Locate the cell with the specified text and output its (x, y) center coordinate. 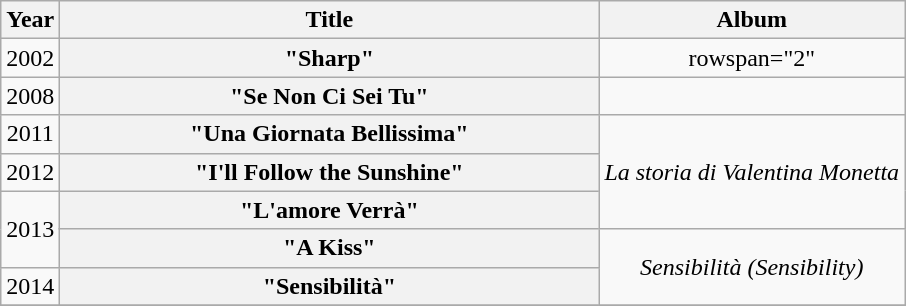
"I'll Follow the Sunshine" (330, 172)
2011 (30, 134)
"L'amore Verrà" (330, 210)
Album (752, 20)
"Sensibilità" (330, 286)
2002 (30, 58)
"Una Giornata Bellissima" (330, 134)
"Se Non Ci Sei Tu" (330, 96)
Sensibilità (Sensibility) (752, 267)
rowspan="2" (752, 58)
2013 (30, 229)
Year (30, 20)
2012 (30, 172)
2014 (30, 286)
"A Kiss" (330, 248)
Title (330, 20)
"Sharp" (330, 58)
2008 (30, 96)
La storia di Valentina Monetta (752, 172)
